Capture the cell that displays the provided text and extract its [x, y] central coordinate. 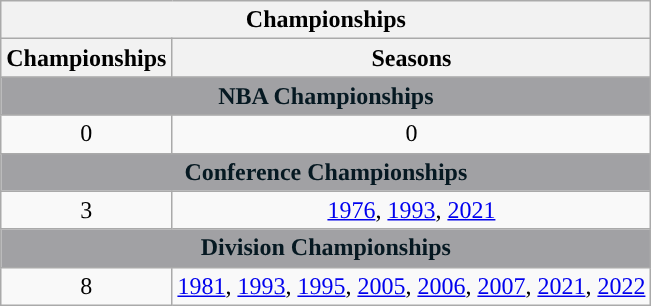
NBA Championships [326, 96]
Division Championships [326, 248]
8 [86, 286]
1976, 1993, 2021 [412, 210]
3 [86, 210]
1981, 1993, 1995, 2005, 2006, 2007, 2021, 2022 [412, 286]
Seasons [412, 58]
Conference Championships [326, 172]
